Return (x, y) of the center of cell containing provided text 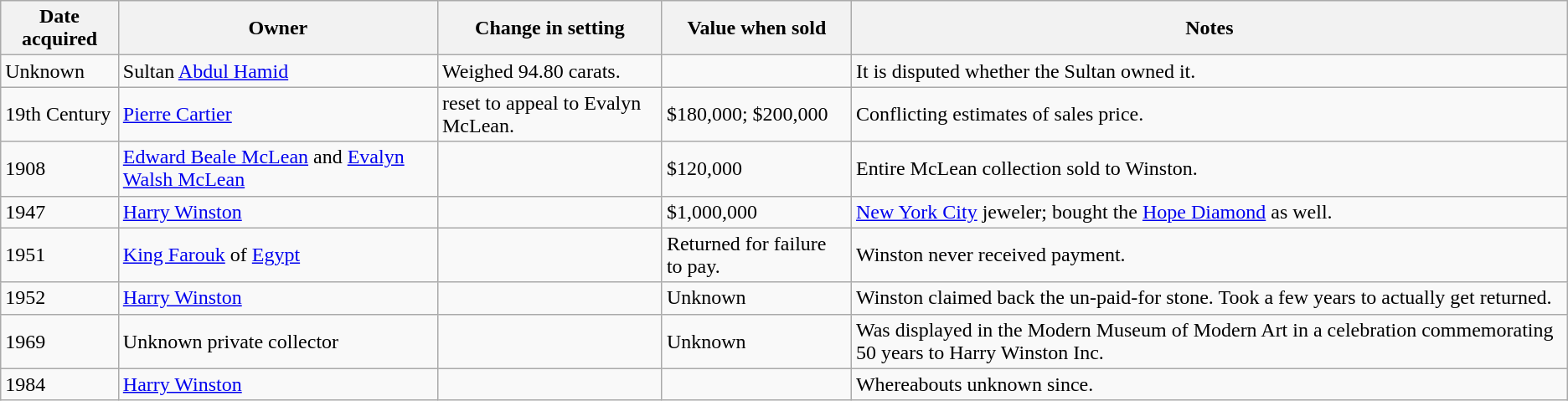
Weighed 94.80 carats. (549, 71)
New York City jeweler; bought the Hope Diamond as well. (1210, 212)
Entire McLean collection sold to Winston. (1210, 169)
$180,000; $200,000 (756, 114)
$120,000 (756, 169)
It is disputed whether the Sultan owned it. (1210, 71)
Whereabouts unknown since. (1210, 384)
Sultan Abdul Hamid (278, 71)
Conflicting estimates of sales price. (1210, 114)
Owner (278, 28)
$1,000,000 (756, 212)
reset to appeal to Evalyn McLean. (549, 114)
Date acquired (60, 28)
Notes (1210, 28)
Winston claimed back the un-paid-for stone. Took a few years to actually get returned. (1210, 298)
1984 (60, 384)
1952 (60, 298)
Was displayed in the Modern Museum of Modern Art in a celebration commemorating 50 years to Harry Winston Inc. (1210, 342)
Winston never received payment. (1210, 254)
Pierre Cartier (278, 114)
19th Century (60, 114)
Returned for failure to pay. (756, 254)
King Farouk of Egypt (278, 254)
Value when sold (756, 28)
Unknown private collector (278, 342)
1908 (60, 169)
Change in setting (549, 28)
1947 (60, 212)
Edward Beale McLean and Evalyn Walsh McLean (278, 169)
1951 (60, 254)
1969 (60, 342)
